Output the (x, y) coordinate of the center of the cell containing the given text.  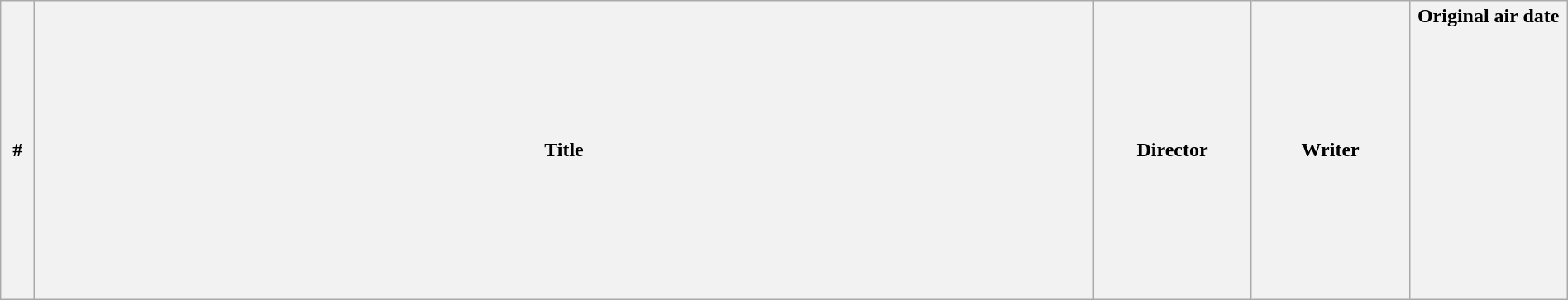
Original air date (1489, 150)
Director (1173, 150)
Writer (1330, 150)
# (18, 150)
Title (564, 150)
